Search for the cell housing the specified text and yield its (X, Y) center coordinate. 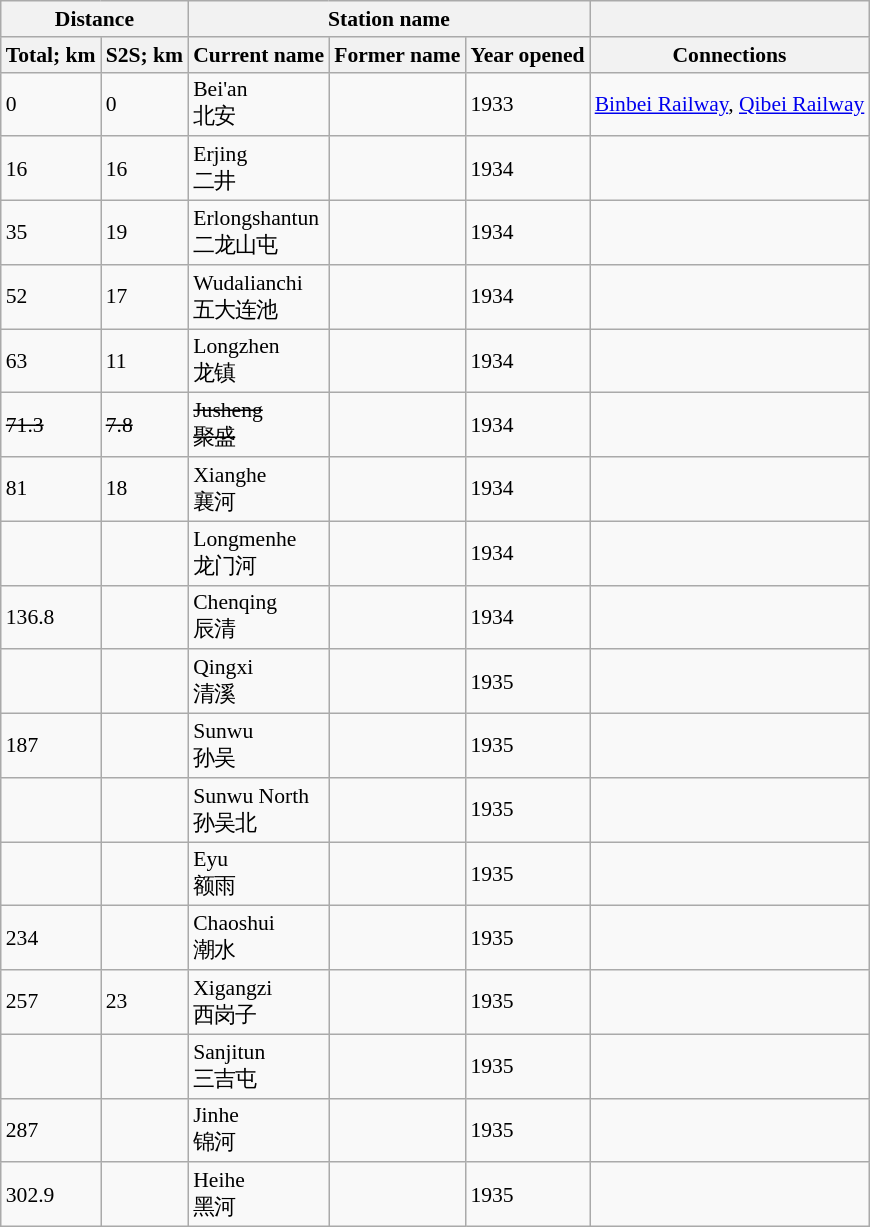
Heihe黑河 (258, 1195)
Current name (258, 55)
Xianghe襄河 (258, 489)
71.3 (51, 425)
Bei'an北安 (258, 104)
7.8 (145, 425)
Distance (94, 19)
19 (145, 233)
Former name (397, 55)
52 (51, 297)
63 (51, 361)
35 (51, 233)
Chaoshui潮水 (258, 938)
81 (51, 489)
Sanjitun三吉屯 (258, 1066)
287 (51, 1130)
Longzhen龙镇 (258, 361)
Qingxi清溪 (258, 682)
Eyu额雨 (258, 874)
Jusheng聚盛 (258, 425)
136.8 (51, 617)
1933 (527, 104)
234 (51, 938)
302.9 (51, 1195)
257 (51, 1002)
Sunwu孙吴 (258, 746)
Year opened (527, 55)
18 (145, 489)
17 (145, 297)
Xigangzi西岗子 (258, 1002)
23 (145, 1002)
Binbei Railway, Qibei Railway (730, 104)
Station name (388, 19)
Connections (730, 55)
Total; km (51, 55)
11 (145, 361)
Erjing二井 (258, 169)
Longmenhe龙门河 (258, 553)
Sunwu North孙吴北 (258, 810)
S2S; km (145, 55)
Chenqing辰清 (258, 617)
187 (51, 746)
Erlongshantun二龙山屯 (258, 233)
Wudalianchi五大连池 (258, 297)
Jinhe锦河 (258, 1130)
